Output the [x, y] coordinate of the center of the cell containing the given text.  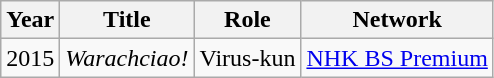
Virus-kun [248, 58]
NHK BS Premium [397, 58]
Title [127, 20]
Role [248, 20]
Year [30, 20]
Warachciao! [127, 58]
Network [397, 20]
2015 [30, 58]
